Scan for the cell matching the given text and deliver its [X, Y] coordinate at center. 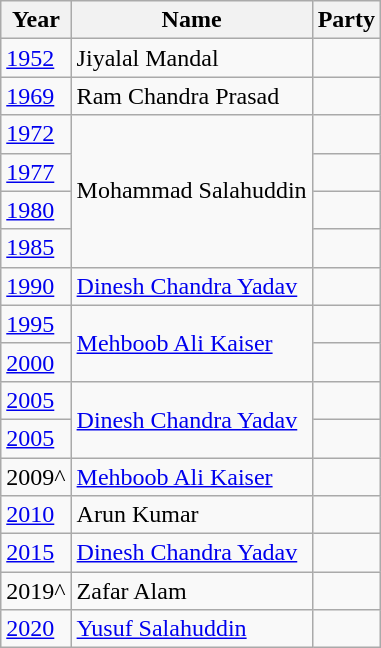
Name [192, 20]
Jiyalal Mandal [192, 58]
1985 [36, 248]
1977 [36, 172]
1995 [36, 324]
Ram Chandra Prasad [192, 96]
Zafar Alam [192, 591]
Year [36, 20]
2020 [36, 629]
Yusuf Salahuddin [192, 629]
1980 [36, 210]
2015 [36, 553]
2000 [36, 362]
2010 [36, 515]
Mohammad Salahuddin [192, 191]
2009^ [36, 477]
Arun Kumar [192, 515]
1972 [36, 134]
1990 [36, 286]
2019^ [36, 591]
1952 [36, 58]
1969 [36, 96]
Party [346, 20]
